Find where the given text appears and provide that cell's center as (x, y) coordinate. 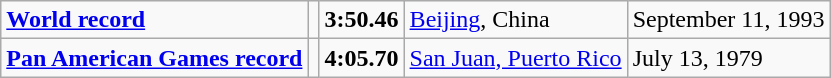
July 13, 1979 (728, 58)
San Juan, Puerto Rico (516, 58)
September 11, 1993 (728, 20)
4:05.70 (362, 58)
3:50.46 (362, 20)
World record (154, 20)
Beijing, China (516, 20)
Pan American Games record (154, 58)
